Provide the (x, y) coordinate of the cell's center where the given text is located.  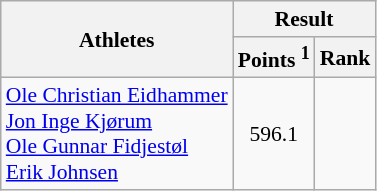
Result (304, 19)
Ole Christian EidhammerJon Inge KjørumOle Gunnar FidjestølErik Johnsen (117, 134)
596.1 (274, 134)
Points 1 (274, 58)
Rank (346, 58)
Athletes (117, 40)
